Return [X, Y] of the center of cell containing provided text 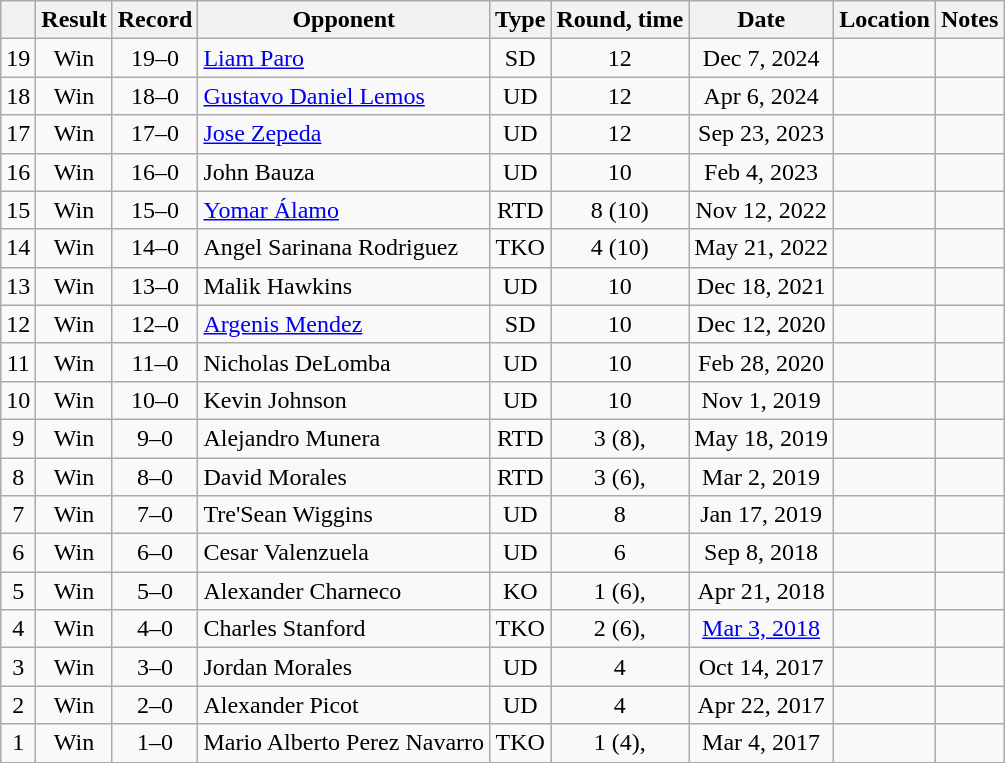
Dec 7, 2024 [762, 58]
Opponent [344, 20]
Nicholas DeLomba [344, 362]
16–0 [155, 172]
Dec 12, 2020 [762, 324]
Liam Paro [344, 58]
11 [18, 362]
19 [18, 58]
Apr 21, 2018 [762, 591]
3 [18, 667]
17–0 [155, 134]
1 [18, 743]
12–0 [155, 324]
Mar 4, 2017 [762, 743]
13 [18, 286]
9 [18, 438]
Oct 14, 2017 [762, 667]
Feb 4, 2023 [762, 172]
Nov 12, 2022 [762, 210]
8–0 [155, 477]
18–0 [155, 96]
Alejandro Munera [344, 438]
Type [520, 20]
Alexander Picot [344, 705]
6–0 [155, 553]
Jan 17, 2019 [762, 515]
Sep 8, 2018 [762, 553]
1 (4), [620, 743]
Record [155, 20]
1–0 [155, 743]
10–0 [155, 400]
Nov 1, 2019 [762, 400]
3 (8), [620, 438]
Location [885, 20]
Angel Sarinana Rodriguez [344, 248]
7 [18, 515]
7–0 [155, 515]
13–0 [155, 286]
KO [520, 591]
18 [18, 96]
3 (6), [620, 477]
Apr 22, 2017 [762, 705]
16 [18, 172]
15 [18, 210]
Dec 18, 2021 [762, 286]
Sep 23, 2023 [762, 134]
John Bauza [344, 172]
Round, time [620, 20]
Gustavo Daniel Lemos [344, 96]
Kevin Johnson [344, 400]
Alexander Charneco [344, 591]
5–0 [155, 591]
Malik Hawkins [344, 286]
Yomar Álamo [344, 210]
Jose Zepeda [344, 134]
9–0 [155, 438]
Mar 3, 2018 [762, 629]
19–0 [155, 58]
4 (10) [620, 248]
May 21, 2022 [762, 248]
4–0 [155, 629]
Apr 6, 2024 [762, 96]
Mar 2, 2019 [762, 477]
Result [74, 20]
Mario Alberto Perez Navarro [344, 743]
Notes [969, 20]
Charles Stanford [344, 629]
2 (6), [620, 629]
Jordan Morales [344, 667]
11–0 [155, 362]
14–0 [155, 248]
2–0 [155, 705]
2 [18, 705]
15–0 [155, 210]
1 (6), [620, 591]
8 (10) [620, 210]
17 [18, 134]
Date [762, 20]
Cesar Valenzuela [344, 553]
David Morales [344, 477]
Feb 28, 2020 [762, 362]
5 [18, 591]
Tre'Sean Wiggins [344, 515]
3–0 [155, 667]
Argenis Mendez [344, 324]
14 [18, 248]
May 18, 2019 [762, 438]
